Output the [X, Y] coordinate of the center of the cell containing the given text.  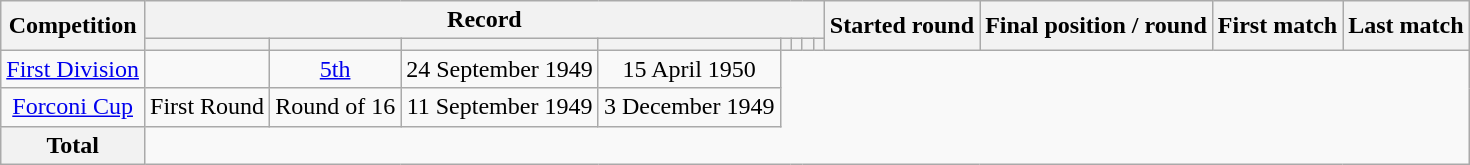
24 September 1949 [500, 69]
Record [485, 20]
Competition [73, 26]
Started round [902, 26]
Final position / round [1096, 26]
Total [73, 145]
Round of 16 [336, 107]
5th [336, 69]
3 December 1949 [689, 107]
15 April 1950 [689, 69]
First match [1277, 26]
First Division [73, 69]
11 September 1949 [500, 107]
First Round [208, 107]
Forconi Cup [73, 107]
Last match [1406, 26]
